Provide the [X, Y] coordinate of the cell's center where the given text is located.  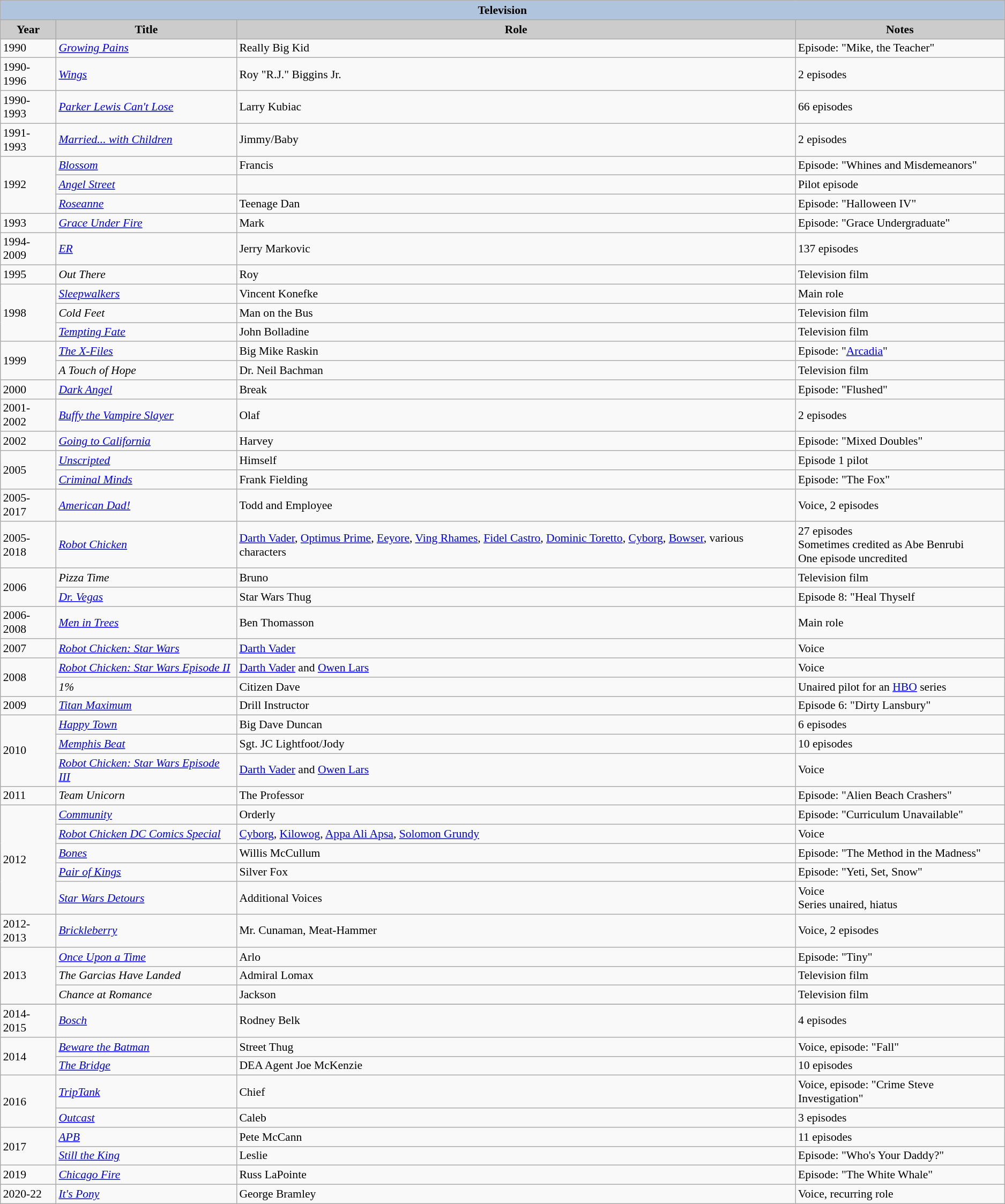
Darth Vader, Optimus Prime, Eeyore, Ving Rhames, Fidel Castro, Dominic Toretto, Cyborg, Bowser, various characters [516, 545]
Robot Chicken DC Comics Special [146, 834]
Street Thug [516, 1047]
Role [516, 29]
2020-22 [28, 1194]
Roseanne [146, 204]
2014 [28, 1057]
The Professor [516, 796]
2008 [28, 677]
Pete McCann [516, 1137]
Big Mike Raskin [516, 352]
Titan Maximum [146, 706]
Willis McCullum [516, 853]
Really Big Kid [516, 48]
1994-2009 [28, 249]
Bones [146, 853]
Vincent Konefke [516, 294]
Bruno [516, 578]
It's Pony [146, 1194]
2005-2017 [28, 505]
1% [146, 687]
Sgt. JC Lightfoot/Jody [516, 744]
Voice, episode: "Crime Steve Investigation" [900, 1092]
Robot Chicken: Star Wars Episode II [146, 668]
A Touch of Hope [146, 370]
2002 [28, 442]
Once Upon a Time [146, 957]
The Garcias Have Landed [146, 976]
Episode: "Arcadia" [900, 352]
Additional Voices [516, 898]
Episode: "Curriculum Unavailable" [900, 815]
Episode: "Mixed Doubles" [900, 442]
Jackson [516, 995]
Episode: "Whines and Misdemeanors" [900, 166]
Tempting Fate [146, 332]
2016 [28, 1102]
Jerry Markovic [516, 249]
Episode: "Flushed" [900, 390]
Jimmy/Baby [516, 139]
Parker Lewis Can't Lose [146, 107]
Man on the Bus [516, 313]
Silver Fox [516, 872]
Episode: "The White Whale" [900, 1175]
Big Dave Duncan [516, 725]
137 episodes [900, 249]
11 episodes [900, 1137]
Citizen Dave [516, 687]
Pair of Kings [146, 872]
Episode: "Alien Beach Crashers" [900, 796]
Television [503, 10]
Title [146, 29]
Still the King [146, 1156]
3 episodes [900, 1118]
Cold Feet [146, 313]
Angel Street [146, 185]
Out There [146, 275]
Voice, recurring role [900, 1194]
Russ LaPointe [516, 1175]
Men in Trees [146, 623]
1998 [28, 313]
George Bramley [516, 1194]
2005-2018 [28, 545]
2006-2008 [28, 623]
TripTank [146, 1092]
Episode: "The Method in the Madness" [900, 853]
1992 [28, 184]
27 episodes Sometimes credited as Abe Benrubi One episode uncredited [900, 545]
Mr. Cunaman, Meat-Hammer [516, 931]
Star Wars Thug [516, 597]
Chance at Romance [146, 995]
2019 [28, 1175]
2000 [28, 390]
66 episodes [900, 107]
VoiceSeries unaired, hiatus [900, 898]
Rodney Belk [516, 1021]
Married... with Children [146, 139]
Robot Chicken: Star Wars [146, 649]
2005 [28, 469]
1995 [28, 275]
Cyborg, Kilowog, Appa Ali Apsa, Solomon Grundy [516, 834]
2017 [28, 1147]
ER [146, 249]
Team Unicorn [146, 796]
Grace Under Fire [146, 223]
Dr. Neil Bachman [516, 370]
Wings [146, 74]
Notes [900, 29]
Episode 6: "Dirty Lansbury" [900, 706]
2014-2015 [28, 1021]
Going to California [146, 442]
DEA Agent Joe McKenzie [516, 1066]
Frank Fielding [516, 480]
John Bolladine [516, 332]
Year [28, 29]
Roy "R.J." Biggins Jr. [516, 74]
Growing Pains [146, 48]
APB [146, 1137]
2012 [28, 860]
2009 [28, 706]
Bosch [146, 1021]
Episode: "Halloween IV" [900, 204]
The X-Files [146, 352]
Chicago Fire [146, 1175]
Larry Kubiac [516, 107]
Chief [516, 1092]
Unscripted [146, 460]
Sleepwalkers [146, 294]
Dark Angel [146, 390]
Roy [516, 275]
2013 [28, 976]
1993 [28, 223]
Episode: "Tiny" [900, 957]
4 episodes [900, 1021]
Ben Thomasson [516, 623]
2006 [28, 587]
Episode 1 pilot [900, 460]
1990 [28, 48]
Francis [516, 166]
Unaired pilot for an HBO series [900, 687]
Pilot episode [900, 185]
Voice, episode: "Fall" [900, 1047]
Leslie [516, 1156]
Star Wars Detours [146, 898]
Memphis Beat [146, 744]
Teenage Dan [516, 204]
Olaf [516, 415]
Episode: "The Fox" [900, 480]
1990-1996 [28, 74]
2012-2013 [28, 931]
Episode: "Mike, the Teacher" [900, 48]
Outcast [146, 1118]
Criminal Minds [146, 480]
Arlo [516, 957]
Robot Chicken: Star Wars Episode III [146, 769]
Episode: "Who's Your Daddy?" [900, 1156]
Beware the Batman [146, 1047]
Episode: "Yeti, Set, Snow" [900, 872]
6 episodes [900, 725]
The Bridge [146, 1066]
Buffy the Vampire Slayer [146, 415]
Harvey [516, 442]
Break [516, 390]
Episode: "Grace Undergraduate" [900, 223]
1991-1993 [28, 139]
Community [146, 815]
2010 [28, 751]
Himself [516, 460]
2011 [28, 796]
Orderly [516, 815]
American Dad! [146, 505]
Robot Chicken [146, 545]
Brickleberry [146, 931]
1990-1993 [28, 107]
2001-2002 [28, 415]
Admiral Lomax [516, 976]
2007 [28, 649]
Happy Town [146, 725]
Episode 8: "Heal Thyself [900, 597]
Drill Instructor [516, 706]
Dr. Vegas [146, 597]
Caleb [516, 1118]
Darth Vader [516, 649]
Todd and Employee [516, 505]
Mark [516, 223]
Pizza Time [146, 578]
1999 [28, 361]
Blossom [146, 166]
